Capture the cell that displays the provided text and extract its [x, y] central coordinate. 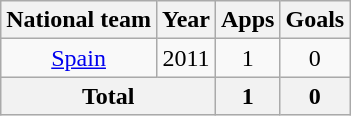
Total [108, 96]
Apps [248, 20]
Year [186, 20]
Goals [315, 20]
Spain [79, 58]
2011 [186, 58]
National team [79, 20]
